Find where the given text appears and provide that cell's center as (x, y) coordinate. 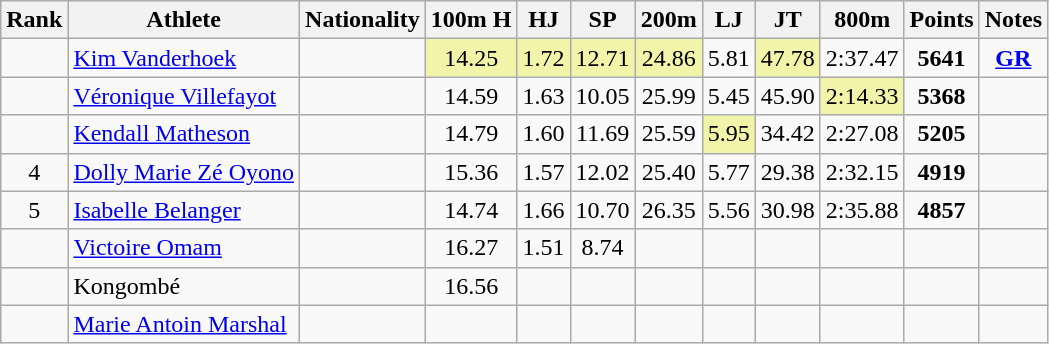
Kendall Matheson (184, 134)
SP (602, 20)
10.05 (602, 96)
14.59 (471, 96)
Rank (34, 20)
10.70 (602, 210)
Dolly Marie Zé Oyono (184, 172)
5 (34, 210)
800m (862, 20)
Points (942, 20)
2:37.47 (862, 58)
Victoire Omam (184, 248)
11.69 (602, 134)
25.59 (668, 134)
GR (1013, 58)
LJ (728, 20)
Véronique Villefayot (184, 96)
24.86 (668, 58)
14.25 (471, 58)
200m (668, 20)
JT (788, 20)
4919 (942, 172)
5.56 (728, 210)
1.51 (544, 248)
25.99 (668, 96)
HJ (544, 20)
1.57 (544, 172)
2:35.88 (862, 210)
4 (34, 172)
12.71 (602, 58)
Kongombé (184, 286)
5.45 (728, 96)
5.81 (728, 58)
12.02 (602, 172)
2:14.33 (862, 96)
1.66 (544, 210)
Marie Antoin Marshal (184, 324)
2:27.08 (862, 134)
Isabelle Belanger (184, 210)
14.74 (471, 210)
5205 (942, 134)
Kim Vanderhoek (184, 58)
Notes (1013, 20)
15.36 (471, 172)
8.74 (602, 248)
16.56 (471, 286)
29.38 (788, 172)
100m H (471, 20)
45.90 (788, 96)
5641 (942, 58)
30.98 (788, 210)
1.72 (544, 58)
4857 (942, 210)
26.35 (668, 210)
25.40 (668, 172)
Nationality (363, 20)
5.77 (728, 172)
2:32.15 (862, 172)
5.95 (728, 134)
1.63 (544, 96)
47.78 (788, 58)
Athlete (184, 20)
5368 (942, 96)
14.79 (471, 134)
34.42 (788, 134)
1.60 (544, 134)
16.27 (471, 248)
